Scan for the cell matching the given text and deliver its (X, Y) coordinate at center. 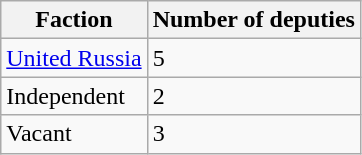
5 (254, 58)
United Russia (74, 58)
2 (254, 96)
Vacant (74, 134)
Number of deputies (254, 20)
Independent (74, 96)
Faction (74, 20)
3 (254, 134)
